Determine the (x, y) coordinate at the center of the cell enclosing the given text.  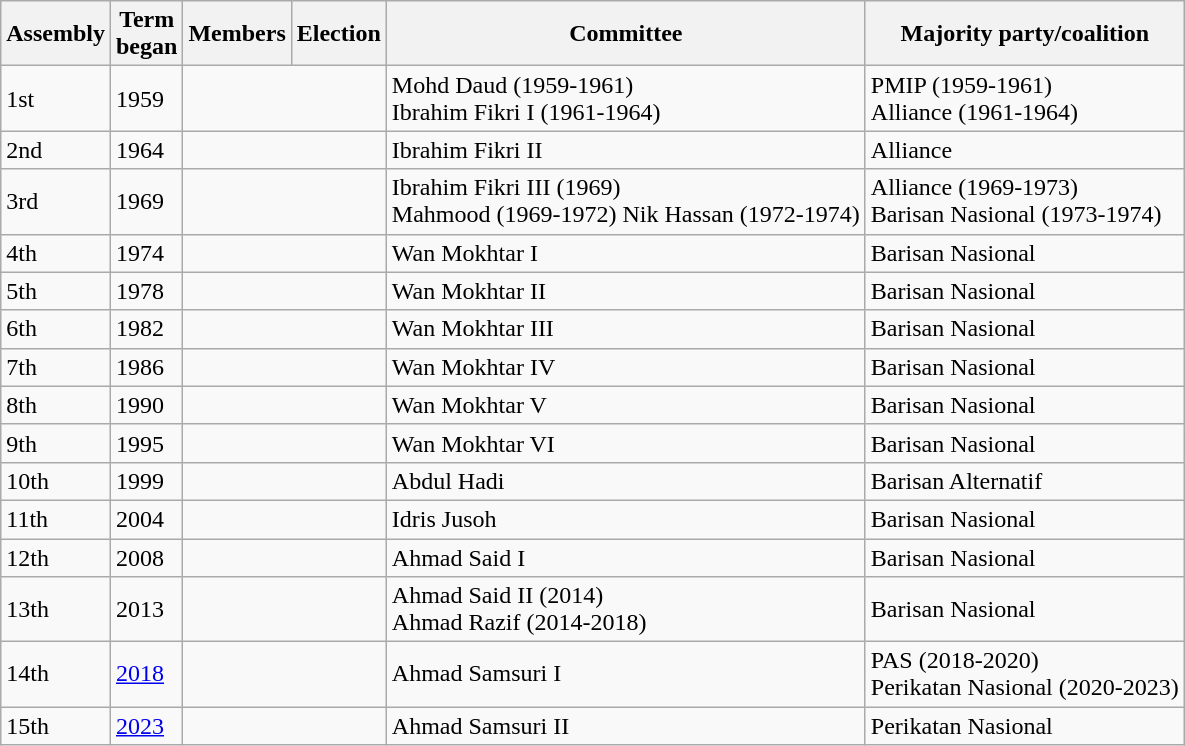
1978 (146, 291)
7th (56, 367)
Wan Mokhtar I (626, 253)
Wan Mokhtar III (626, 329)
Ahmad Samsuri I (626, 674)
6th (56, 329)
8th (56, 405)
Wan Mokhtar VI (626, 443)
Perikatan Nasional (1024, 726)
PMIP (1959-1961)Alliance (1961-1964) (1024, 98)
2023 (146, 726)
2013 (146, 610)
4th (56, 253)
Ahmad Said II (2014)Ahmad Razif (2014-2018) (626, 610)
1982 (146, 329)
Alliance (1024, 150)
2008 (146, 557)
Ibrahim Fikri II (626, 150)
2018 (146, 674)
Alliance (1969-1973)Barisan Nasional (1973-1974) (1024, 202)
10th (56, 481)
3rd (56, 202)
14th (56, 674)
1995 (146, 443)
PAS (2018-2020)Perikatan Nasional (2020-2023) (1024, 674)
Wan Mokhtar IV (626, 367)
9th (56, 443)
Wan Mokhtar V (626, 405)
2004 (146, 519)
1986 (146, 367)
1969 (146, 202)
Assembly (56, 34)
Ahmad Said I (626, 557)
2nd (56, 150)
Ahmad Samsuri II (626, 726)
13th (56, 610)
1974 (146, 253)
Termbegan (146, 34)
1999 (146, 481)
11th (56, 519)
Idris Jusoh (626, 519)
5th (56, 291)
1st (56, 98)
Barisan Alternatif (1024, 481)
Committee (626, 34)
Mohd Daud (1959-1961)Ibrahim Fikri I (1961-1964) (626, 98)
1959 (146, 98)
1964 (146, 150)
1990 (146, 405)
Abdul Hadi (626, 481)
Majority party/coalition (1024, 34)
Election (338, 34)
Members (237, 34)
12th (56, 557)
Ibrahim Fikri III (1969)Mahmood (1969-1972) Nik Hassan (1972-1974) (626, 202)
Wan Mokhtar II (626, 291)
15th (56, 726)
